Locate the cell with the specified text and output its [x, y] center coordinate. 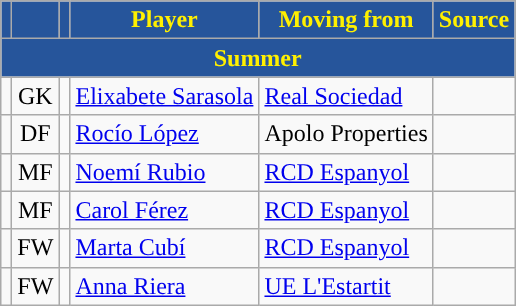
GK [36, 96]
Apolo Properties [346, 134]
UE L'Estartit [346, 286]
Marta Cubí [164, 248]
Carol Férez [164, 210]
Rocío López [164, 134]
Elixabete Sarasola [164, 96]
Real Sociedad [346, 96]
Noemí Rubio [164, 172]
Moving from [346, 20]
Anna Riera [164, 286]
Player [164, 20]
DF [36, 134]
Summer [258, 58]
Source [474, 20]
